Return the (x, y) coordinate for the center point of the cell that contains the specified text.  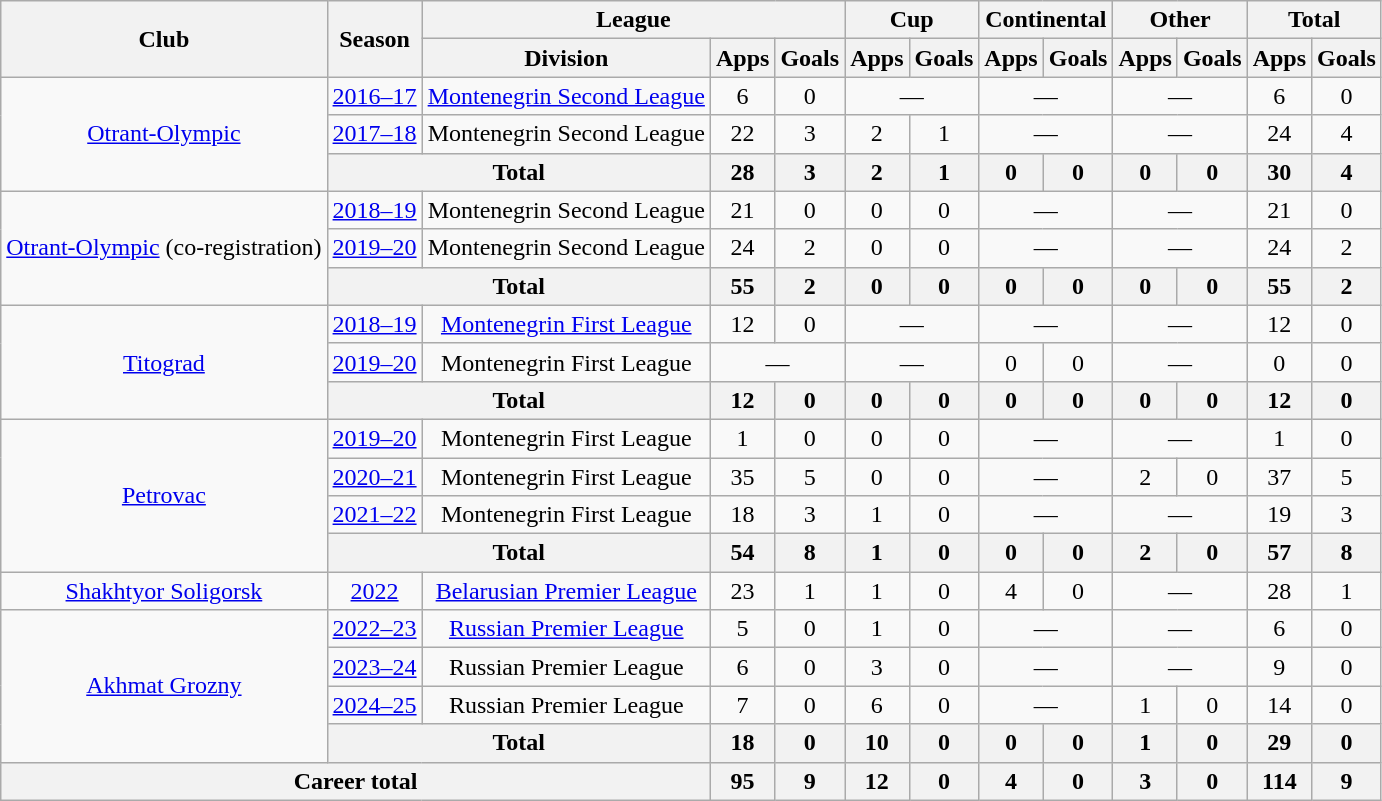
2022–23 (374, 629)
19 (1279, 515)
114 (1279, 781)
37 (1279, 477)
League (633, 20)
Otrant-Olympic (164, 134)
2024–25 (374, 705)
Shakhtyor Soligorsk (164, 591)
57 (1279, 553)
Other (1180, 20)
Petrovac (164, 495)
2022 (374, 591)
95 (742, 781)
Belarusian Premier League (566, 591)
Continental (1046, 20)
10 (877, 743)
2017–18 (374, 134)
2021–22 (374, 515)
2023–24 (374, 667)
2020–21 (374, 477)
Akhmat Grozny (164, 686)
Division (566, 58)
54 (742, 553)
Otrant-Olympic (co-registration) (164, 248)
14 (1279, 705)
29 (1279, 743)
23 (742, 591)
Season (374, 39)
7 (742, 705)
35 (742, 477)
Titograd (164, 362)
Cup (912, 20)
Career total (356, 781)
2016–17 (374, 96)
Club (164, 39)
30 (1279, 172)
22 (742, 134)
